Return the [x, y] coordinate for the center point of the cell that contains the specified text.  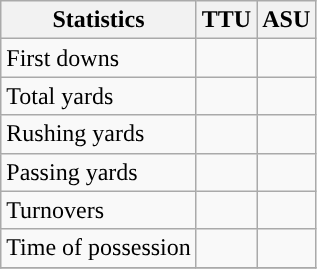
Time of possession [99, 248]
Statistics [99, 20]
First downs [99, 58]
ASU [286, 20]
Turnovers [99, 210]
TTU [226, 20]
Total yards [99, 96]
Passing yards [99, 172]
Rushing yards [99, 134]
